Detect which cell encompasses the target text, then output its [x, y] center coordinate. 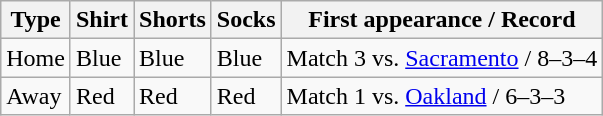
Socks [246, 20]
Match 3 vs. Sacramento / 8–3–4 [442, 58]
First appearance / Record [442, 20]
Home [36, 58]
Shirt [102, 20]
Match 1 vs. Oakland / 6–3–3 [442, 96]
Away [36, 96]
Type [36, 20]
Shorts [173, 20]
